Capture the cell that displays the provided text and extract its (X, Y) central coordinate. 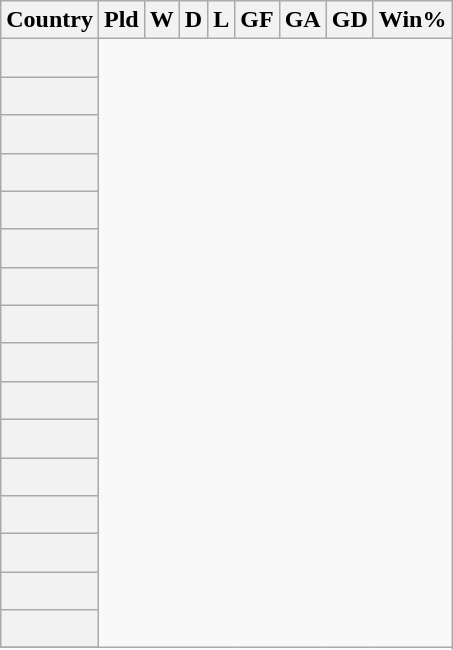
GF (257, 20)
D (193, 20)
GD (350, 20)
Win% (412, 20)
W (162, 20)
GA (302, 20)
Pld (121, 20)
L (222, 20)
Country (50, 20)
